Capture the cell that displays the provided text and extract its [x, y] central coordinate. 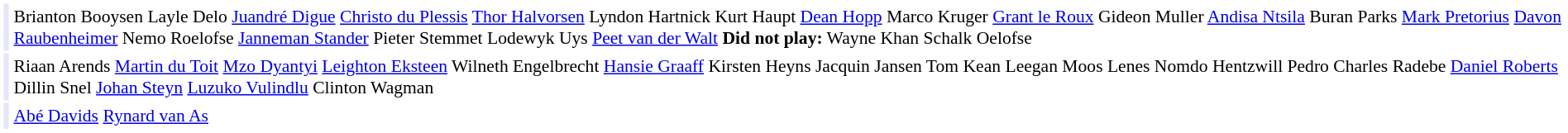
Abé Davids Rynard van As [788, 116]
